From the cell containing the given text, extract its center point as [x, y] coordinate. 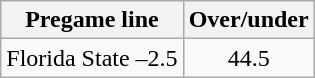
Florida State –2.5 [92, 58]
Over/under [248, 20]
Pregame line [92, 20]
44.5 [248, 58]
